Search for the cell housing the specified text and yield its (X, Y) center coordinate. 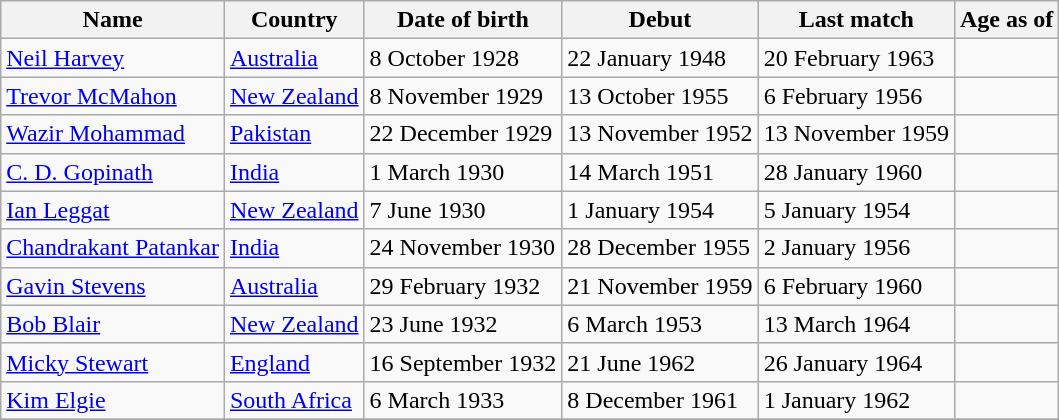
20 February 1963 (856, 58)
8 December 1961 (660, 400)
Trevor McMahon (113, 96)
6 March 1953 (660, 324)
6 March 1933 (463, 400)
Pakistan (294, 134)
Debut (660, 20)
England (294, 362)
23 June 1932 (463, 324)
16 September 1932 (463, 362)
1 March 1930 (463, 172)
1 January 1962 (856, 400)
28 January 1960 (856, 172)
Micky Stewart (113, 362)
13 November 1952 (660, 134)
Wazir Mohammad (113, 134)
South Africa (294, 400)
Country (294, 20)
8 November 1929 (463, 96)
Gavin Stevens (113, 286)
22 January 1948 (660, 58)
21 June 1962 (660, 362)
22 December 1929 (463, 134)
29 February 1932 (463, 286)
13 October 1955 (660, 96)
Name (113, 20)
Ian Leggat (113, 210)
Kim Elgie (113, 400)
7 June 1930 (463, 210)
Neil Harvey (113, 58)
6 February 1960 (856, 286)
14 March 1951 (660, 172)
Last match (856, 20)
5 January 1954 (856, 210)
13 November 1959 (856, 134)
8 October 1928 (463, 58)
1 January 1954 (660, 210)
Bob Blair (113, 324)
13 March 1964 (856, 324)
Date of birth (463, 20)
24 November 1930 (463, 248)
Chandrakant Patankar (113, 248)
26 January 1964 (856, 362)
21 November 1959 (660, 286)
2 January 1956 (856, 248)
6 February 1956 (856, 96)
Age as of (1006, 20)
28 December 1955 (660, 248)
C. D. Gopinath (113, 172)
